Search for the cell housing the specified text and yield its [x, y] center coordinate. 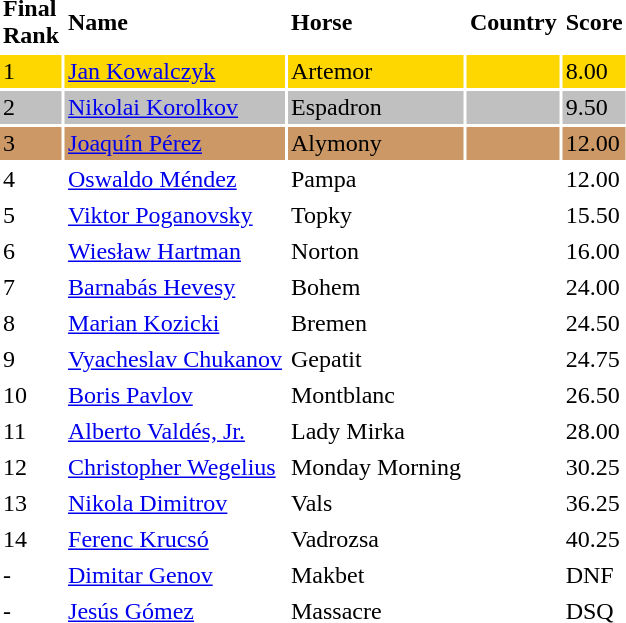
Gepatit [376, 360]
Monday Morning [376, 468]
Boris Pavlov [175, 396]
Norton [376, 252]
12 [31, 468]
Espadron [376, 108]
Bremen [376, 324]
24.75 [594, 360]
Topky [376, 216]
Ferenc Krucsó [175, 540]
13 [31, 504]
Viktor Poganovsky [175, 216]
9.50 [594, 108]
4 [31, 180]
Vals [376, 504]
2 [31, 108]
Vyacheslav Chukanov [175, 360]
Barnabás Hevesy [175, 288]
Jan Kowalczyk [175, 72]
24.00 [594, 288]
Montblanc [376, 396]
10 [31, 396]
15.50 [594, 216]
28.00 [594, 432]
Alymony [376, 144]
Makbet [376, 576]
Joaquín Pérez [175, 144]
24.50 [594, 324]
7 [31, 288]
8 [31, 324]
Pampa [376, 180]
1 [31, 72]
Wiesław Hartman [175, 252]
- [31, 576]
5 [31, 216]
14 [31, 540]
6 [31, 252]
Lady Mirka [376, 432]
Christopher Wegelius [175, 468]
Oswaldo Méndez [175, 180]
9 [31, 360]
Marian Kozicki [175, 324]
8.00 [594, 72]
40.25 [594, 540]
16.00 [594, 252]
Alberto Valdés, Jr. [175, 432]
Vadrozsa [376, 540]
26.50 [594, 396]
DNF [594, 576]
Dimitar Genov [175, 576]
Nikola Dimitrov [175, 504]
11 [31, 432]
30.25 [594, 468]
Nikolai Korolkov [175, 108]
36.25 [594, 504]
Artemor [376, 72]
Bohem [376, 288]
3 [31, 144]
